Locate the cell with the specified text and output its (X, Y) center coordinate. 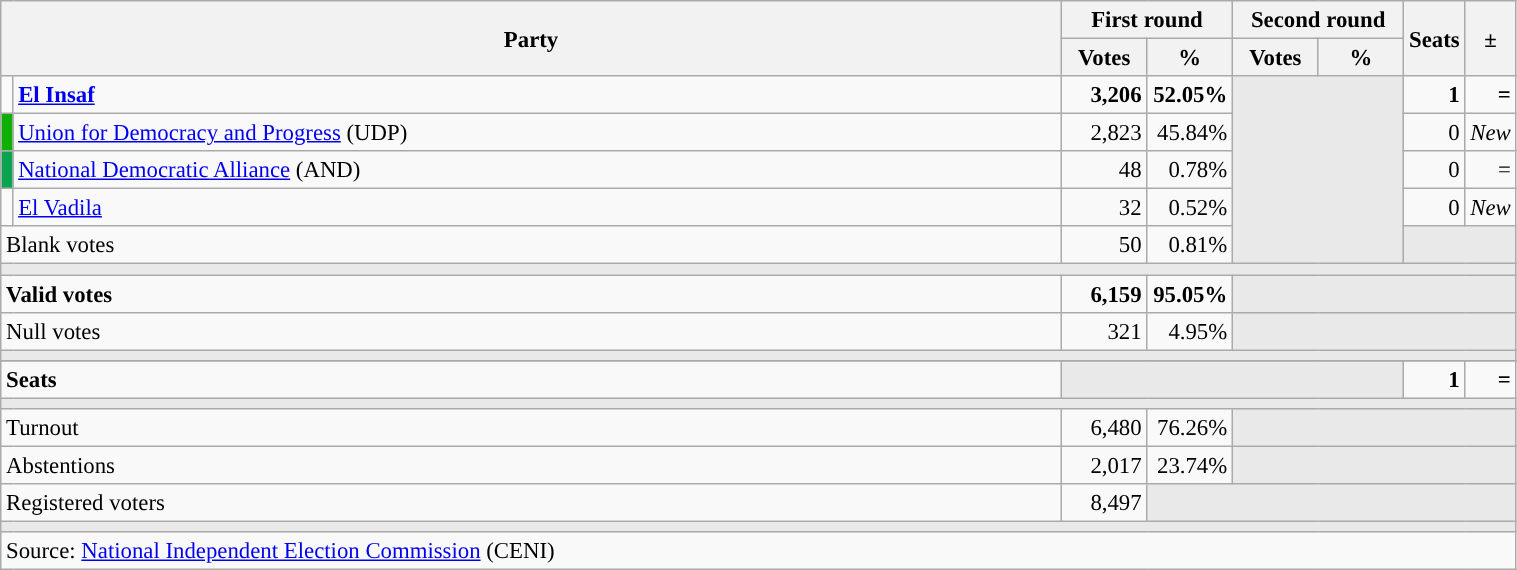
6,480 (1104, 428)
3,206 (1104, 95)
48 (1104, 170)
Party (532, 38)
4.95% (1190, 331)
First round (1146, 20)
Registered voters (532, 503)
0.52% (1190, 208)
0.81% (1190, 245)
321 (1104, 331)
Second round (1318, 20)
Abstentions (532, 465)
52.05% (1190, 95)
76.26% (1190, 428)
0.78% (1190, 170)
2,823 (1104, 133)
Union for Democracy and Progress (UDP) (537, 133)
Valid votes (532, 294)
Blank votes (532, 245)
National Democratic Alliance (AND) (537, 170)
50 (1104, 245)
± (1490, 38)
Turnout (532, 428)
2,017 (1104, 465)
32 (1104, 208)
Null votes (532, 331)
23.74% (1190, 465)
8,497 (1104, 503)
45.84% (1190, 133)
El Insaf (537, 95)
6,159 (1104, 294)
Source: National Independent Election Commission (CENI) (758, 551)
95.05% (1190, 294)
El Vadila (537, 208)
